Detect which cell encompasses the target text, then output its [x, y] center coordinate. 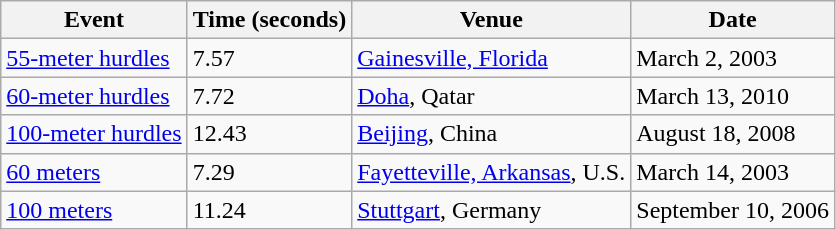
60-meter hurdles [94, 96]
March 14, 2003 [733, 172]
Venue [492, 20]
March 13, 2010 [733, 96]
7.29 [270, 172]
Date [733, 20]
August 18, 2008 [733, 134]
55-meter hurdles [94, 58]
11.24 [270, 210]
Time (seconds) [270, 20]
Event [94, 20]
12.43 [270, 134]
Beijing, China [492, 134]
September 10, 2006 [733, 210]
March 2, 2003 [733, 58]
7.72 [270, 96]
100 meters [94, 210]
7.57 [270, 58]
Doha, Qatar [492, 96]
Gainesville, Florida [492, 58]
Fayetteville, Arkansas, U.S. [492, 172]
60 meters [94, 172]
100-meter hurdles [94, 134]
Stuttgart, Germany [492, 210]
